Return [X, Y] of the center of cell containing provided text 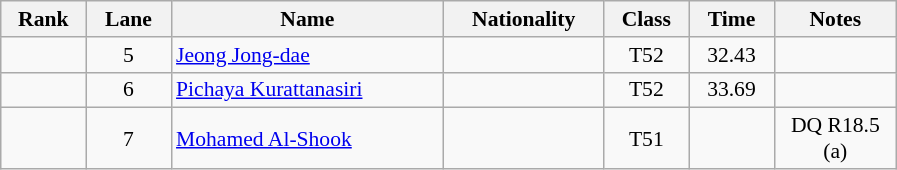
Pichaya Kurattanasiri [308, 90]
33.69 [732, 90]
Mohamed Al-Shook [308, 138]
Lane [128, 19]
7 [128, 138]
DQ R18.5 (a) [836, 138]
Rank [44, 19]
Time [732, 19]
Nationality [524, 19]
Name [308, 19]
Class [646, 19]
5 [128, 55]
Jeong Jong-dae [308, 55]
Notes [836, 19]
6 [128, 90]
T51 [646, 138]
32.43 [732, 55]
